Scan for the cell matching the given text and deliver its (X, Y) coordinate at center. 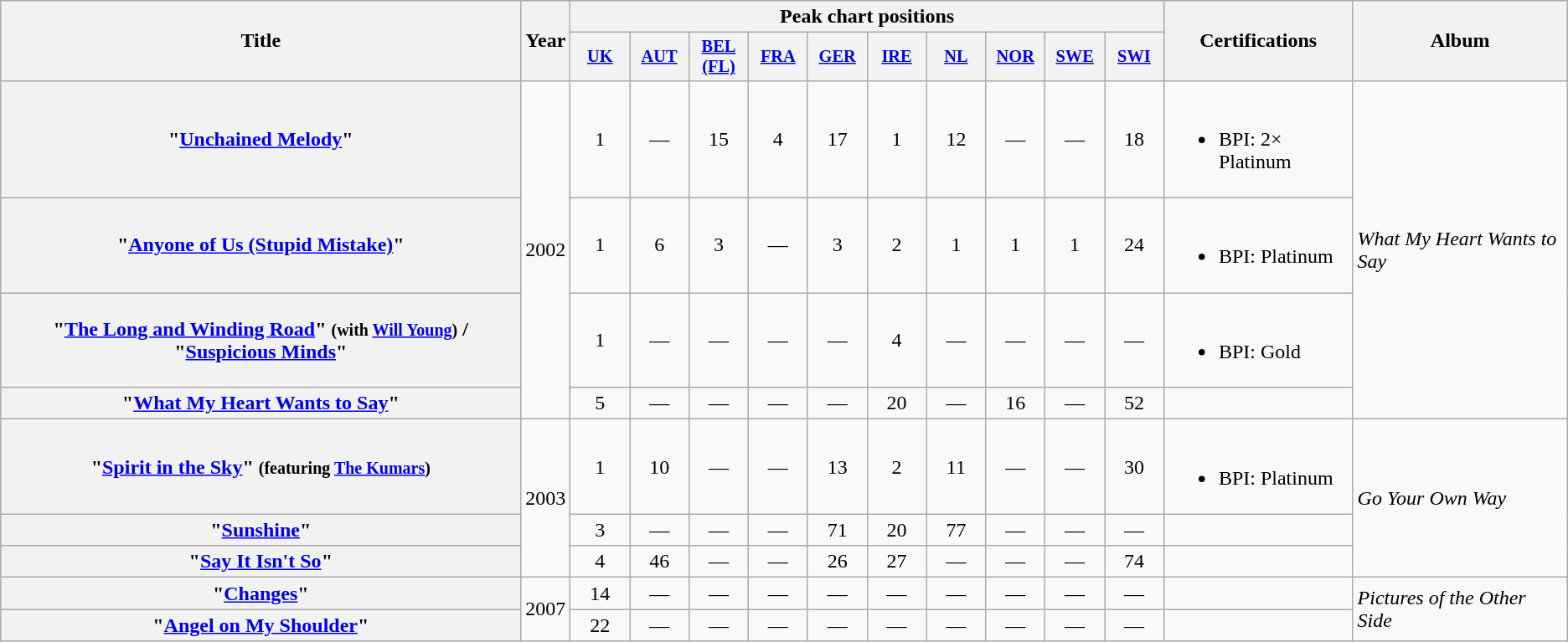
Peak chart positions (868, 17)
52 (1134, 403)
BEL(FL) (719, 57)
71 (838, 530)
30 (1134, 467)
16 (1015, 403)
"Angel on My Shoulder" (261, 625)
2002 (546, 249)
UK (600, 57)
27 (896, 562)
FRA (777, 57)
22 (600, 625)
NL (957, 57)
13 (838, 467)
74 (1134, 562)
IRE (896, 57)
17 (838, 139)
GER (838, 57)
24 (1134, 246)
12 (957, 139)
SWE (1075, 57)
Pictures of the Other Side (1460, 609)
Go Your Own Way (1460, 499)
"Unchained Melody" (261, 139)
2003 (546, 499)
10 (660, 467)
"Say It Isn't So" (261, 562)
5 (600, 403)
Album (1460, 41)
BPI: Gold (1258, 340)
BPI: 2× Platinum (1258, 139)
"Anyone of Us (Stupid Mistake)" (261, 246)
"Sunshine" (261, 530)
NOR (1015, 57)
What My Heart Wants to Say (1460, 249)
11 (957, 467)
"Spirit in the Sky" (featuring The Kumars) (261, 467)
26 (838, 562)
15 (719, 139)
Certifications (1258, 41)
46 (660, 562)
Year (546, 41)
AUT (660, 57)
2007 (546, 609)
"What My Heart Wants to Say" (261, 403)
14 (600, 593)
6 (660, 246)
"Changes" (261, 593)
77 (957, 530)
SWI (1134, 57)
"The Long and Winding Road" (with Will Young) / "Suspicious Minds" (261, 340)
18 (1134, 139)
Title (261, 41)
